Pinpoint the cell where the given text exists, returning its (x, y) midpoint coordinate. 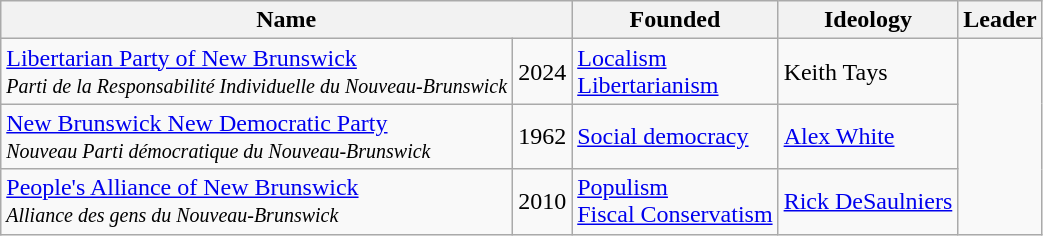
PopulismFiscal Conservatism (675, 202)
People's Alliance of New BrunswickAlliance des gens du Nouveau-Brunswick (257, 202)
Alex White (868, 136)
Rick DeSaulniers (868, 202)
LocalismLibertarianism (675, 72)
Keith Tays (868, 72)
2024 (542, 72)
1962 (542, 136)
Leader (1000, 20)
Name (286, 20)
Ideology (868, 20)
2010 (542, 202)
Libertarian Party of New BrunswickParti de la Responsabilité Individuelle du Nouveau-Brunswick (257, 72)
Founded (675, 20)
Social democracy (675, 136)
New Brunswick New Democratic PartyNouveau Parti démocratique du Nouveau-Brunswick (257, 136)
